Find where the given text appears and provide that cell's center as (x, y) coordinate. 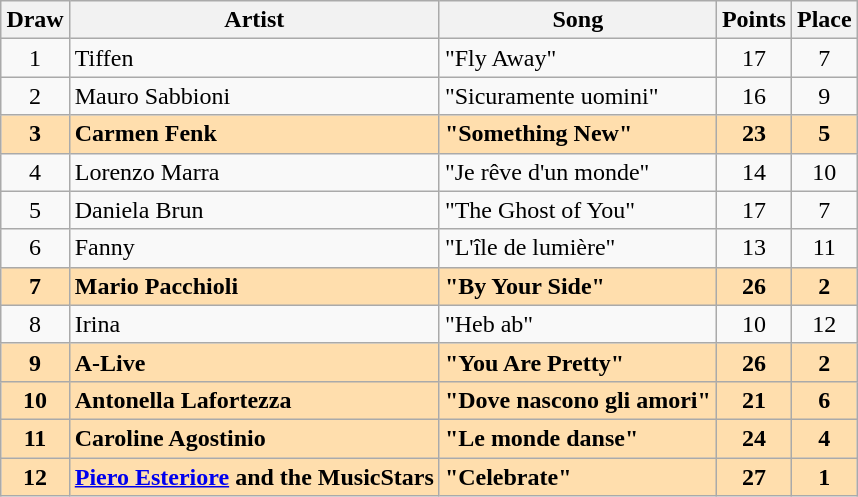
3 (35, 134)
"By Your Side" (578, 286)
Song (578, 20)
Mario Pacchioli (254, 286)
Tiffen (254, 58)
Caroline Agostinio (254, 438)
Lorenzo Marra (254, 172)
13 (754, 248)
Piero Esteriore and the MusicStars (254, 477)
"Je rêve d'un monde" (578, 172)
16 (754, 96)
"Le monde danse" (578, 438)
"Sicuramente uomini" (578, 96)
"You Are Pretty" (578, 362)
Carmen Fenk (254, 134)
Irina (254, 324)
Mauro Sabbioni (254, 96)
Draw (35, 20)
14 (754, 172)
Points (754, 20)
Place (824, 20)
8 (35, 324)
Antonella Lafortezza (254, 400)
"The Ghost of You" (578, 210)
"Fly Away" (578, 58)
"Dove nascono gli amori" (578, 400)
A-Live (254, 362)
"Something New" (578, 134)
27 (754, 477)
Fanny (254, 248)
21 (754, 400)
"L'île de lumière" (578, 248)
24 (754, 438)
"Celebrate" (578, 477)
Daniela Brun (254, 210)
23 (754, 134)
"Heb ab" (578, 324)
Artist (254, 20)
